Detect which cell encompasses the target text, then output its [x, y] center coordinate. 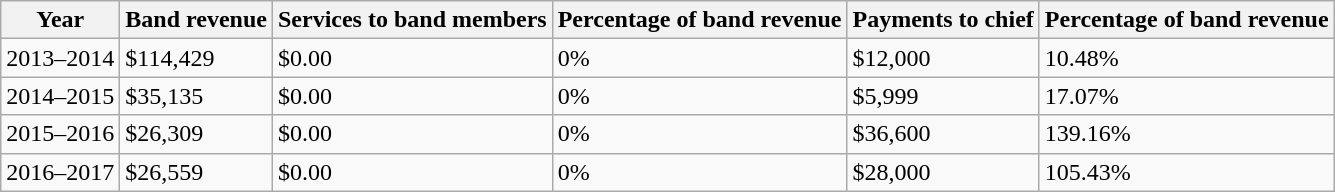
$5,999 [943, 96]
10.48% [1186, 58]
Services to band members [412, 20]
$35,135 [196, 96]
Band revenue [196, 20]
Year [60, 20]
$12,000 [943, 58]
139.16% [1186, 134]
2013–2014 [60, 58]
$36,600 [943, 134]
2015–2016 [60, 134]
Payments to chief [943, 20]
2016–2017 [60, 172]
$26,309 [196, 134]
$28,000 [943, 172]
2014–2015 [60, 96]
$114,429 [196, 58]
17.07% [1186, 96]
105.43% [1186, 172]
$26,559 [196, 172]
